Provide the [x, y] coordinate of the cell's center where the given text is located.  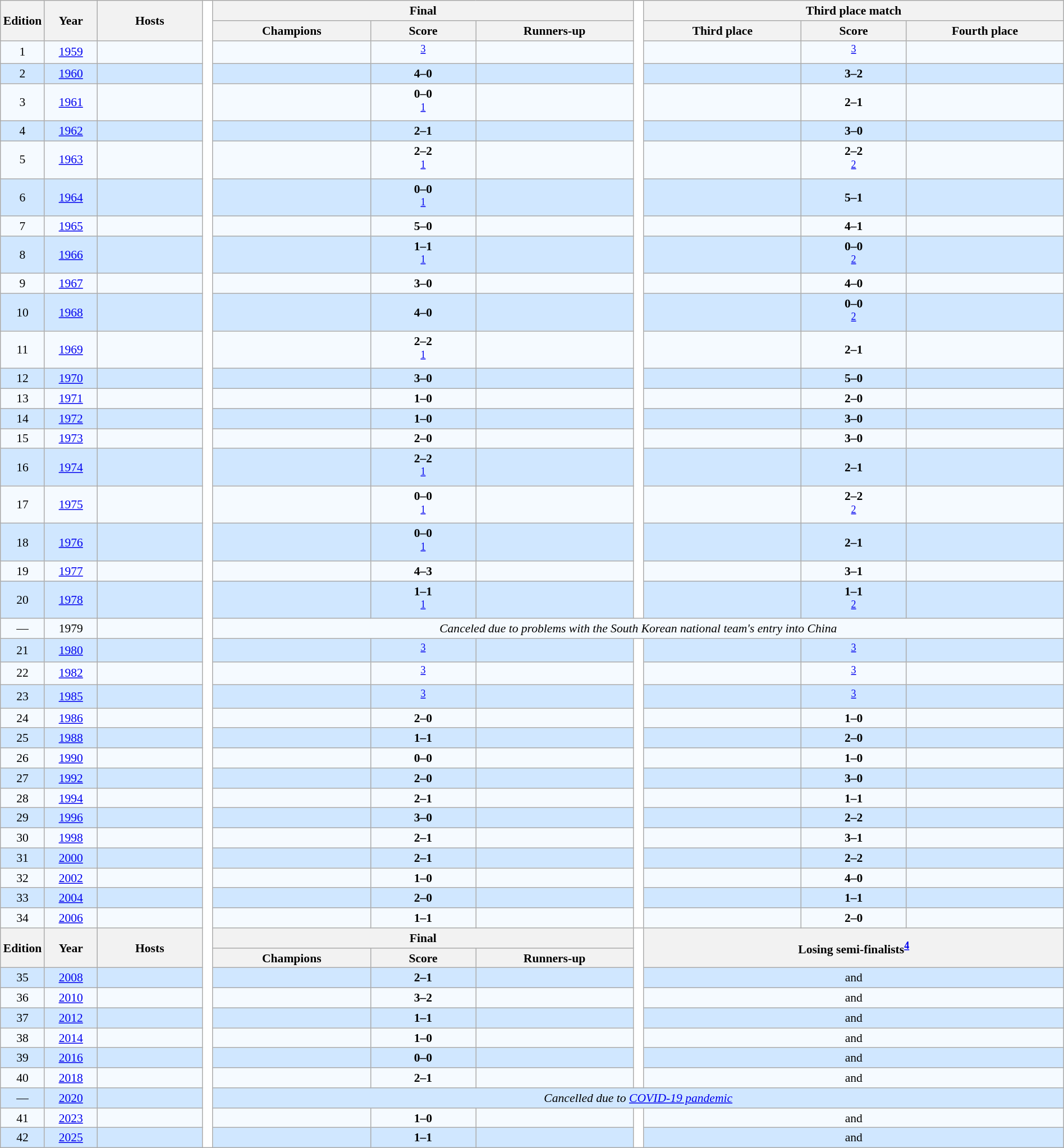
21 [22, 650]
Fourth place [985, 31]
2002 [71, 878]
37 [22, 1018]
1994 [71, 798]
1977 [71, 571]
18 [22, 542]
1969 [71, 350]
2006 [71, 918]
1966 [71, 255]
6 [22, 198]
12 [22, 379]
5–1 [853, 198]
1979 [71, 629]
10 [22, 312]
28 [22, 798]
1971 [71, 399]
2020 [71, 1098]
25 [22, 738]
7 [22, 226]
38 [22, 1038]
2000 [71, 858]
1998 [71, 838]
9 [22, 284]
1978 [71, 600]
22 [22, 673]
Cancelled due to COVID-19 pandemic [638, 1098]
1973 [71, 439]
1963 [71, 160]
20 [22, 600]
1980 [71, 650]
16 [22, 468]
40 [22, 1078]
Canceled due to problems with the South Korean national team's entry into China [638, 629]
1959 [71, 52]
27 [22, 778]
23 [22, 697]
8 [22, 255]
1960 [71, 74]
24 [22, 718]
1964 [71, 198]
31 [22, 858]
4–3 [423, 571]
2016 [71, 1058]
2025 [71, 1138]
1988 [71, 738]
1974 [71, 468]
2 [22, 74]
1982 [71, 673]
1962 [71, 131]
1992 [71, 778]
15 [22, 439]
39 [22, 1058]
36 [22, 998]
35 [22, 978]
1970 [71, 379]
30 [22, 838]
29 [22, 818]
Losing semi-finalists4 [854, 948]
42 [22, 1138]
32 [22, 878]
11 [22, 350]
1996 [71, 818]
1972 [71, 419]
13 [22, 399]
41 [22, 1118]
2012 [71, 1018]
17 [22, 505]
1990 [71, 758]
19 [22, 571]
2023 [71, 1118]
1985 [71, 697]
2004 [71, 898]
1975 [71, 505]
34 [22, 918]
1–12 [853, 600]
1968 [71, 312]
4 [22, 131]
2010 [71, 998]
14 [22, 419]
1965 [71, 226]
2014 [71, 1038]
2008 [71, 978]
1976 [71, 542]
1961 [71, 102]
4–1 [853, 226]
Third place match [854, 11]
1 [22, 52]
1986 [71, 718]
1967 [71, 284]
5 [22, 160]
26 [22, 758]
33 [22, 898]
2018 [71, 1078]
Third place [722, 31]
